Find where the given text appears and provide that cell's center as [X, Y] coordinate. 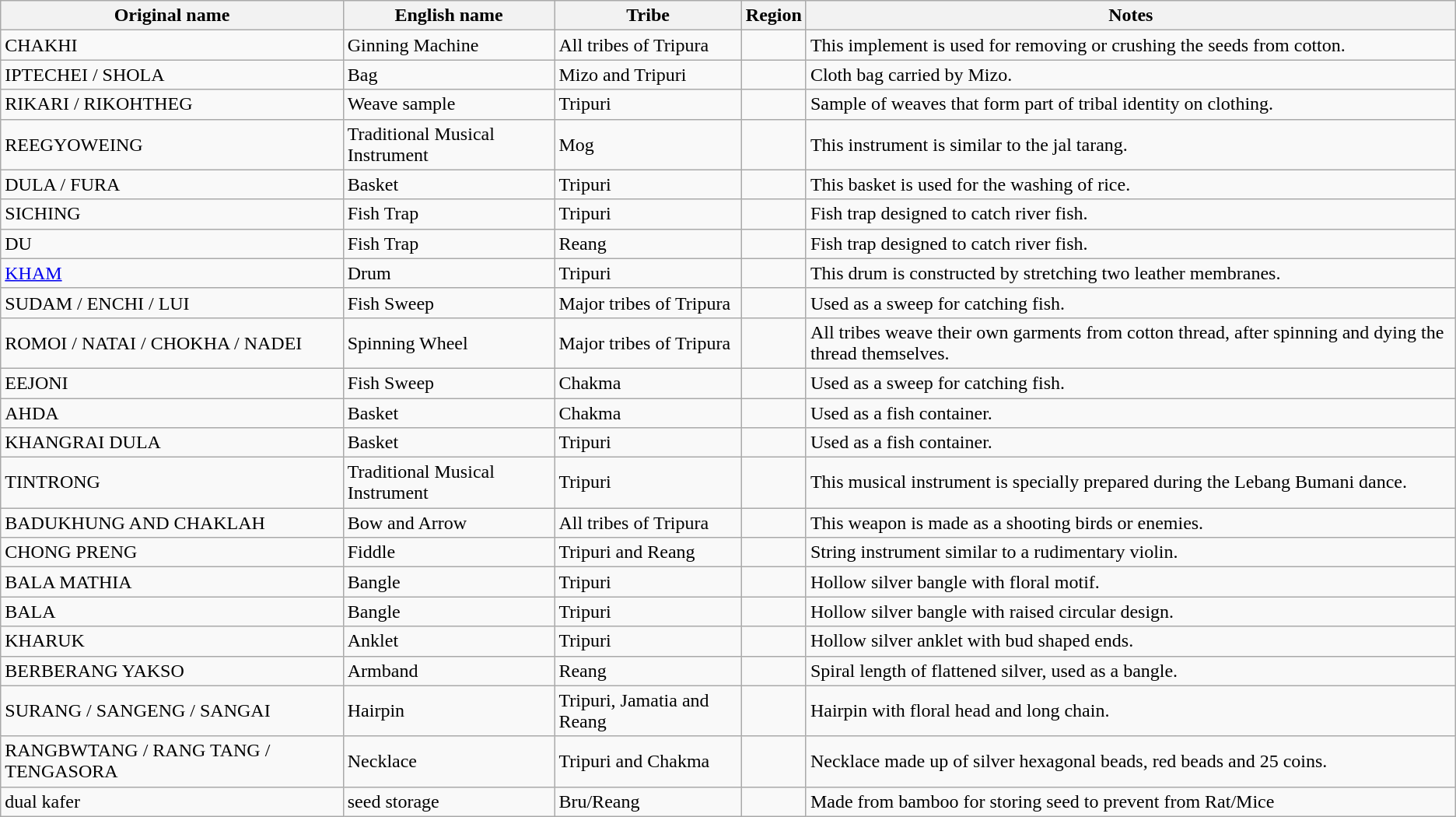
REEGYOWEING [172, 145]
Tripuri and Reang [648, 552]
Tripuri, Jamatia and Reang [648, 711]
SURANG / SANGENG / SANGAI [172, 711]
IPTECHEI / SHOLA [172, 75]
Bru/Reang [648, 801]
dual kafer [172, 801]
Region [773, 16]
All tribes weave their own garments from cotton thread, after spinning and dying the thread themselves. [1131, 342]
BERBERANG YAKSO [172, 671]
TINTRONG [172, 482]
BALA MATHIA [172, 582]
Ginning Machine [449, 45]
Mizo and Tripuri [648, 75]
This weapon is made as a shooting birds or enemies. [1131, 523]
Notes [1131, 16]
Bow and Arrow [449, 523]
Necklace [449, 761]
Spiral length of flattened silver, used as a bangle. [1131, 671]
CHONG PRENG [172, 552]
String instrument similar to a rudimentary violin. [1131, 552]
Hollow silver anklet with bud shaped ends. [1131, 641]
Drum [449, 273]
This instrument is similar to the jal tarang. [1131, 145]
ROMOI / NATAI / CHOKHA / NADEI [172, 342]
Tribe [648, 16]
KHAM [172, 273]
Weave sample [449, 104]
Original name [172, 16]
Hollow silver bangle with raised circular design. [1131, 612]
Hollow silver bangle with floral motif. [1131, 582]
Hairpin [449, 711]
seed storage [449, 801]
CHAKHI [172, 45]
SICHING [172, 214]
Mog [648, 145]
KHANGRAI DULA [172, 443]
RIKARI / RIKOHTHEG [172, 104]
Bag [449, 75]
Made from bamboo for storing seed to prevent from Rat/Mice [1131, 801]
Hairpin with floral head and long chain. [1131, 711]
This basket is used for the washing of rice. [1131, 184]
Tripuri and Chakma [648, 761]
This drum is constructed by stretching two leather membranes. [1131, 273]
DU [172, 244]
English name [449, 16]
BALA [172, 612]
EEJONI [172, 383]
Sample of weaves that form part of tribal identity on clothing. [1131, 104]
AHDA [172, 413]
Fiddle [449, 552]
This musical instrument is specially prepared during the Lebang Bumani dance. [1131, 482]
Spinning Wheel [449, 342]
KHARUK [172, 641]
Necklace made up of silver hexagonal beads, red beads and 25 coins. [1131, 761]
RANGBWTANG / RANG TANG / TENGASORA [172, 761]
Armband [449, 671]
Anklet [449, 641]
Cloth bag carried by Mizo. [1131, 75]
This implement is used for removing or crushing the seeds from cotton. [1131, 45]
SUDAM / ENCHI / LUI [172, 303]
BADUKHUNG AND CHAKLAH [172, 523]
DULA / FURA [172, 184]
